Capture the cell that displays the provided text and extract its (x, y) central coordinate. 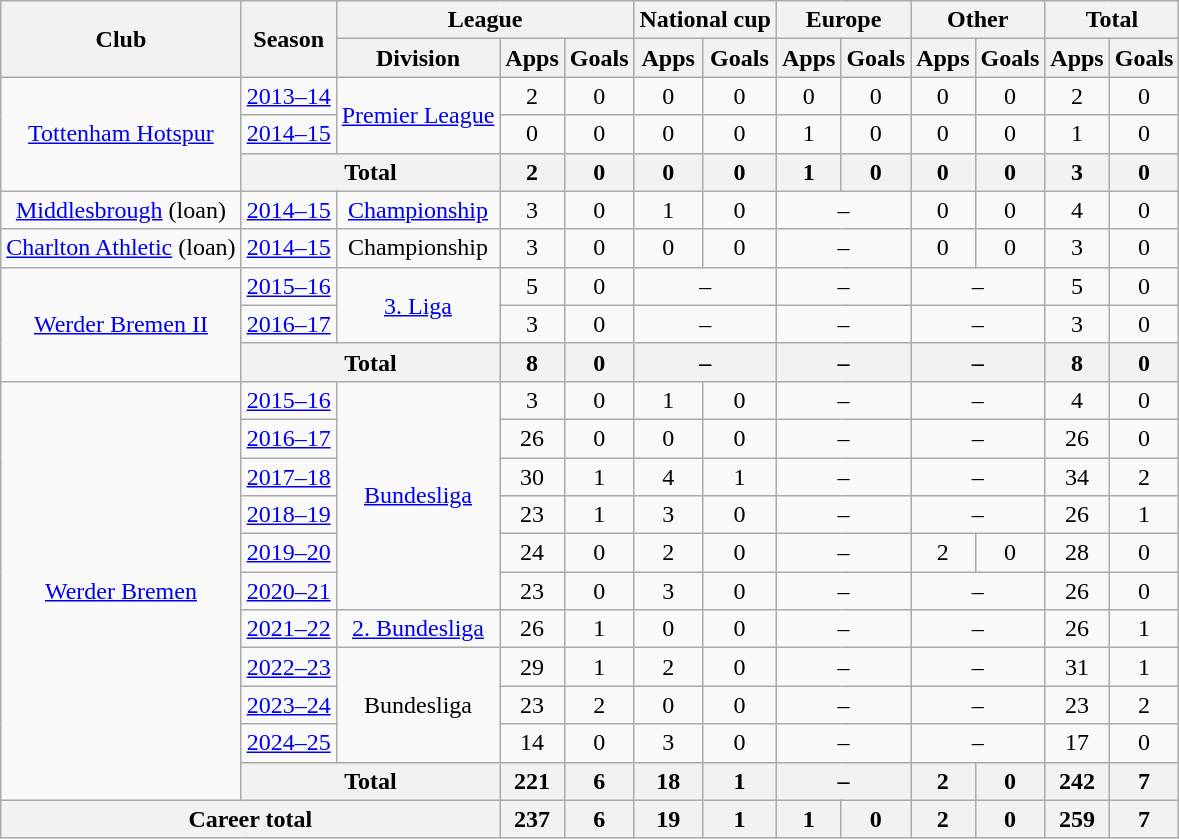
2017–18 (288, 477)
3. Liga (418, 305)
Europe (843, 20)
2020–21 (288, 591)
237 (532, 819)
29 (532, 667)
Tottenham Hotspur (121, 134)
14 (532, 743)
Premier League (418, 115)
2023–24 (288, 705)
Werder Bremen (121, 590)
17 (1077, 743)
2024–25 (288, 743)
19 (668, 819)
30 (532, 477)
Club (121, 39)
31 (1077, 667)
34 (1077, 477)
League (485, 20)
221 (532, 781)
242 (1077, 781)
2022–23 (288, 667)
24 (532, 553)
2021–22 (288, 629)
Career total (250, 819)
2019–20 (288, 553)
2013–14 (288, 96)
2018–19 (288, 515)
2. Bundesliga (418, 629)
18 (668, 781)
28 (1077, 553)
Middlesbrough (loan) (121, 210)
Charlton Athletic (loan) (121, 248)
Werder Bremen II (121, 324)
National cup (705, 20)
Other (978, 20)
Season (288, 39)
259 (1077, 819)
Division (418, 58)
